From the cell containing the given text, extract its center point as [X, Y] coordinate. 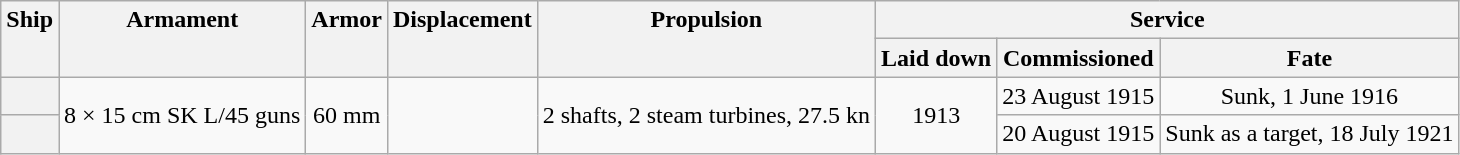
1913 [936, 115]
Service [1168, 20]
Fate [1310, 58]
Sunk as a target, 18 July 1921 [1310, 134]
Displacement [462, 39]
8 × 15 cm SK L/45 guns [182, 115]
Ship [30, 39]
Commissioned [1078, 58]
Armament [182, 39]
23 August 1915 [1078, 96]
Sunk, 1 June 1916 [1310, 96]
Propulsion [706, 39]
2 shafts, 2 steam turbines, 27.5 kn [706, 115]
60 mm [347, 115]
20 August 1915 [1078, 134]
Laid down [936, 58]
Armor [347, 39]
